Capture the cell that displays the provided text and extract its (X, Y) central coordinate. 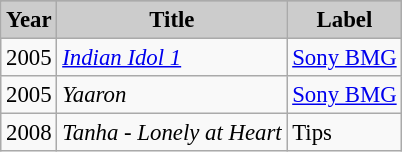
2008 (29, 133)
Year (29, 20)
Title (172, 20)
Tanha - Lonely at Heart (172, 133)
Yaaron (172, 95)
Indian Idol 1 (172, 58)
Tips (344, 133)
Label (344, 20)
